Pinpoint the cell where the given text exists, returning its (x, y) midpoint coordinate. 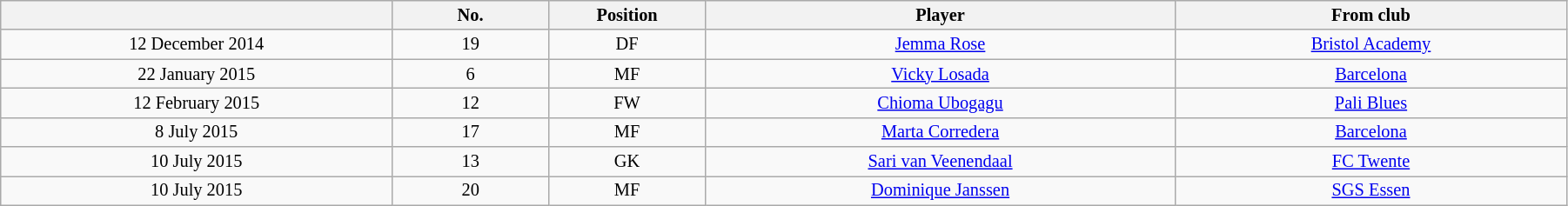
Jemma Rose (941, 44)
13 (471, 162)
Pali Blues (1371, 103)
12 December 2014 (197, 44)
Marta Corredera (941, 132)
Bristol Academy (1371, 44)
17 (471, 132)
Sari van Veenendaal (941, 162)
20 (471, 190)
FC Twente (1371, 162)
From club (1371, 15)
Dominique Janssen (941, 190)
GK (627, 162)
Player (941, 15)
Chioma Ubogagu (941, 103)
No. (471, 15)
SGS Essen (1371, 190)
19 (471, 44)
6 (471, 74)
12 (471, 103)
Position (627, 15)
DF (627, 44)
8 July 2015 (197, 132)
22 January 2015 (197, 74)
FW (627, 103)
Vicky Losada (941, 74)
12 February 2015 (197, 103)
